Search for the cell housing the specified text and yield its (X, Y) center coordinate. 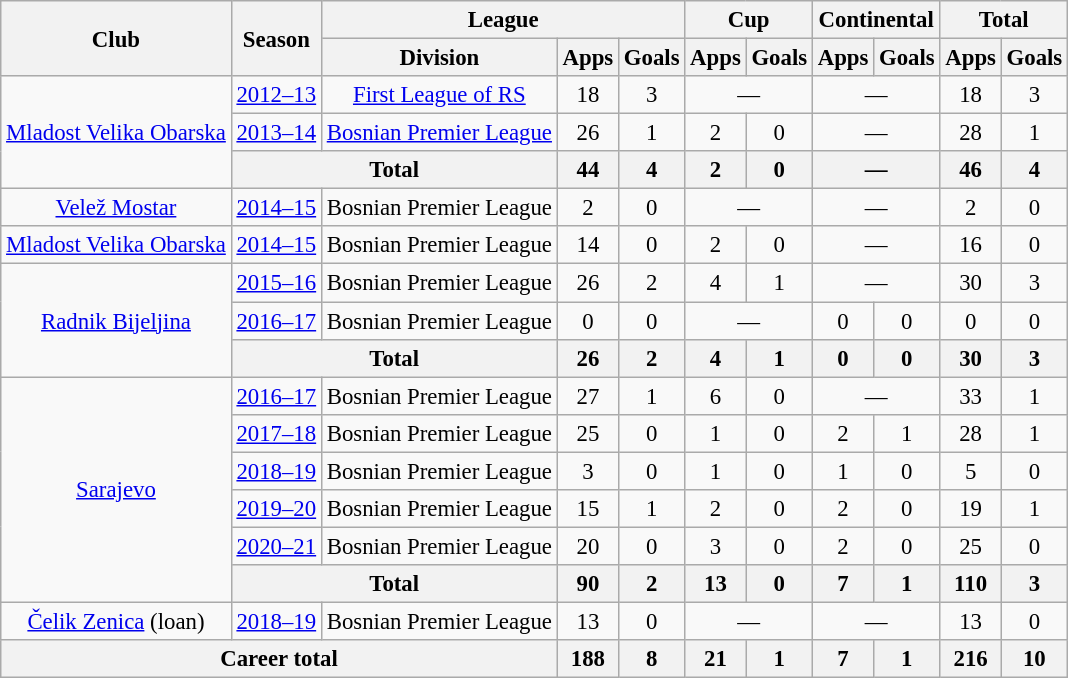
Division (439, 58)
19 (970, 509)
First League of RS (439, 95)
Čelik Zenica (loan) (116, 621)
Sarajevo (116, 490)
2017–18 (276, 433)
216 (970, 659)
Career total (279, 659)
Club (116, 38)
5 (970, 471)
Season (276, 38)
Velež Mostar (116, 208)
2013–14 (276, 133)
188 (588, 659)
2012–13 (276, 95)
8 (652, 659)
2020–21 (276, 546)
46 (970, 170)
27 (588, 396)
Continental (876, 20)
90 (588, 584)
10 (1034, 659)
15 (588, 509)
Radnik Bijeljina (116, 320)
14 (588, 245)
Cup (749, 20)
21 (716, 659)
2019–20 (276, 509)
44 (588, 170)
League (502, 20)
110 (970, 584)
20 (588, 546)
2015–16 (276, 283)
6 (716, 396)
16 (970, 245)
33 (970, 396)
